For the text-containing cell, return its midpoint in (X, Y) coordinate format. 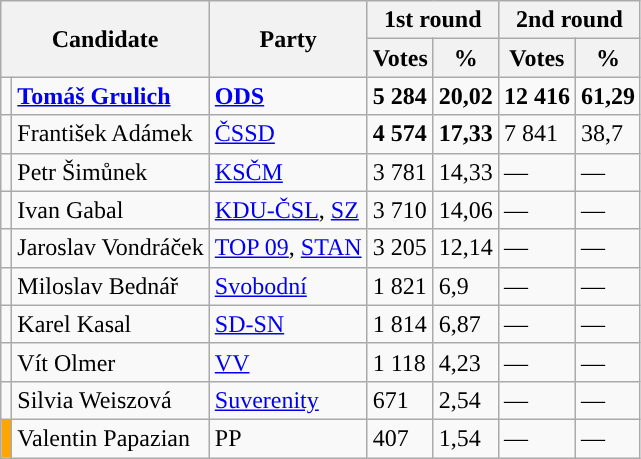
407 (400, 438)
14,06 (466, 210)
12 416 (536, 96)
2,54 (466, 400)
Jaroslav Vondráček (110, 248)
3 781 (400, 172)
Candidate (106, 39)
Suverenity (288, 400)
14,33 (466, 172)
671 (400, 400)
3 710 (400, 210)
Vít Olmer (110, 362)
1,54 (466, 438)
Svobodní (288, 286)
38,7 (608, 134)
6,87 (466, 324)
ČSSD (288, 134)
František Adámek (110, 134)
61,29 (608, 96)
5 284 (400, 96)
3 205 (400, 248)
1 821 (400, 286)
20,02 (466, 96)
4 574 (400, 134)
17,33 (466, 134)
PP (288, 438)
1 814 (400, 324)
KDU-ČSL, SZ (288, 210)
VV (288, 362)
Ivan Gabal (110, 210)
Karel Kasal (110, 324)
Party (288, 39)
1 118 (400, 362)
Silvia Weiszová (110, 400)
1st round (432, 20)
Miloslav Bednář (110, 286)
12,14 (466, 248)
4,23 (466, 362)
Valentin Papazian (110, 438)
6,9 (466, 286)
7 841 (536, 134)
2nd round (569, 20)
KSČM (288, 172)
Tomáš Grulich (110, 96)
TOP 09, STAN (288, 248)
SD-SN (288, 324)
Petr Šimůnek (110, 172)
ODS (288, 96)
